Search for the cell housing the specified text and yield its (x, y) center coordinate. 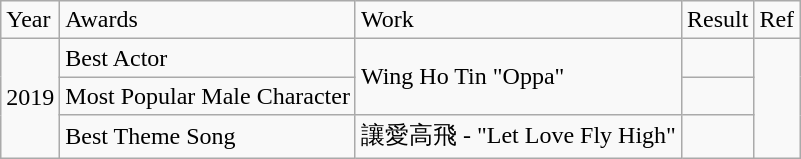
Result (717, 20)
2019 (30, 98)
Best Actor (208, 58)
讓愛高飛 - "Let Love Fly High" (518, 136)
Year (30, 20)
Most Popular Male Character (208, 96)
Work (518, 20)
Wing Ho Tin "Oppa" (518, 77)
Ref (777, 20)
Best Theme Song (208, 136)
Awards (208, 20)
